Detect which cell encompasses the target text, then output its [x, y] center coordinate. 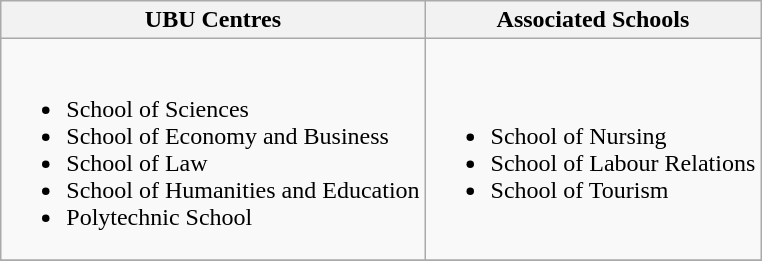
Associated Schools [593, 20]
UBU Centres [213, 20]
School of NursingSchool of Labour RelationsSchool of Tourism [593, 150]
School of SciencesSchool of Economy and BusinessSchool of LawSchool of Humanities and EducationPolytechnic School [213, 150]
